Capture the cell that displays the provided text and extract its (X, Y) central coordinate. 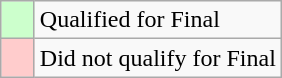
Did not qualify for Final (158, 58)
Qualified for Final (158, 20)
